Return [X, Y] of the center of cell containing provided text 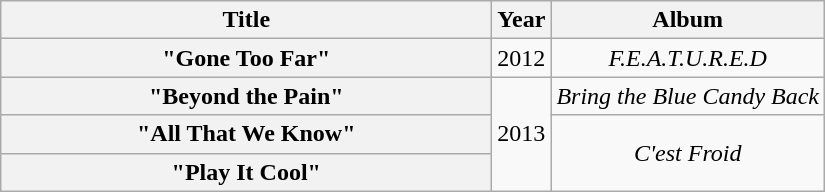
Bring the Blue Candy Back [688, 96]
Title [246, 20]
"Gone Too Far" [246, 58]
"All That We Know" [246, 134]
2013 [522, 134]
F.E.A.T.U.R.E.D [688, 58]
"Beyond the Pain" [246, 96]
2012 [522, 58]
C'est Froid [688, 153]
Year [522, 20]
Album [688, 20]
"Play It Cool" [246, 172]
